Search for the cell housing the specified text and yield its (x, y) center coordinate. 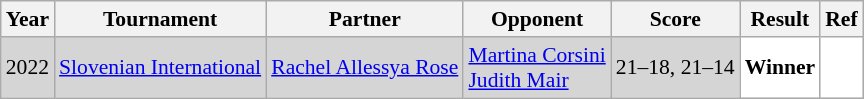
2022 (28, 68)
21–18, 21–14 (676, 68)
Year (28, 19)
Opponent (536, 19)
Result (780, 19)
Rachel Allessya Rose (364, 68)
Martina Corsini Judith Mair (536, 68)
Tournament (160, 19)
Score (676, 19)
Winner (780, 68)
Partner (364, 19)
Slovenian International (160, 68)
Ref (841, 19)
